Determine the [X, Y] coordinate at the center of the cell enclosing the given text.  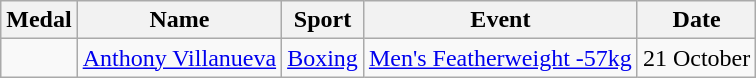
Anthony Villanueva [179, 58]
Boxing [323, 58]
Date [696, 20]
Sport [323, 20]
Men's Featherweight -57kg [500, 58]
Medal [39, 20]
Name [179, 20]
Event [500, 20]
21 October [696, 58]
